Determine the (x, y) coordinate at the center of the cell enclosing the given text.  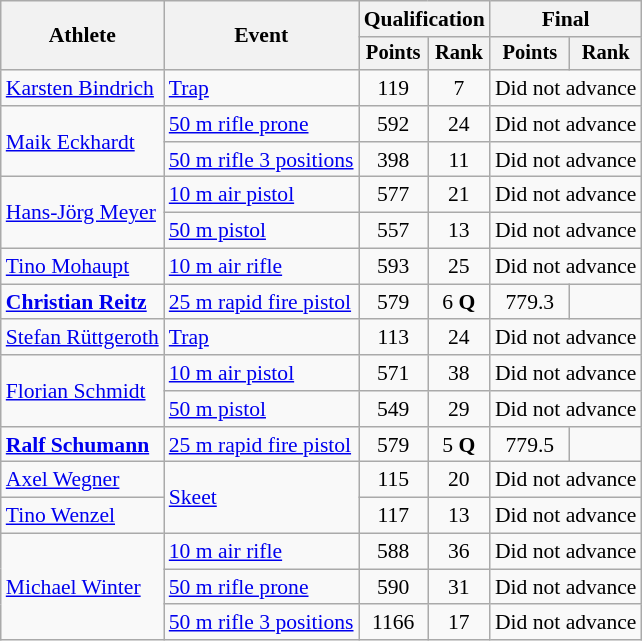
779.5 (530, 445)
36 (459, 552)
577 (394, 195)
398 (394, 160)
588 (394, 552)
17 (459, 623)
1166 (394, 623)
Christian Reitz (82, 302)
571 (394, 373)
5 Q (459, 445)
Qualification (424, 19)
Event (262, 36)
Ralf Schumann (82, 445)
779.3 (530, 302)
Tino Mohaupt (82, 267)
20 (459, 480)
Michael Winter (82, 588)
Hans-Jörg Meyer (82, 212)
115 (394, 480)
6 Q (459, 302)
590 (394, 587)
Stefan Rüttgeroth (82, 338)
119 (394, 88)
Tino Wenzel (82, 516)
117 (394, 516)
Athlete (82, 36)
549 (394, 409)
21 (459, 195)
Skeet (262, 498)
Florian Schmidt (82, 390)
Final (566, 19)
29 (459, 409)
38 (459, 373)
11 (459, 160)
593 (394, 267)
Karsten Bindrich (82, 88)
Maik Eckhardt (82, 142)
113 (394, 338)
31 (459, 587)
7 (459, 88)
592 (394, 124)
25 (459, 267)
557 (394, 231)
Axel Wegner (82, 480)
